Search for the cell housing the specified text and yield its [X, Y] center coordinate. 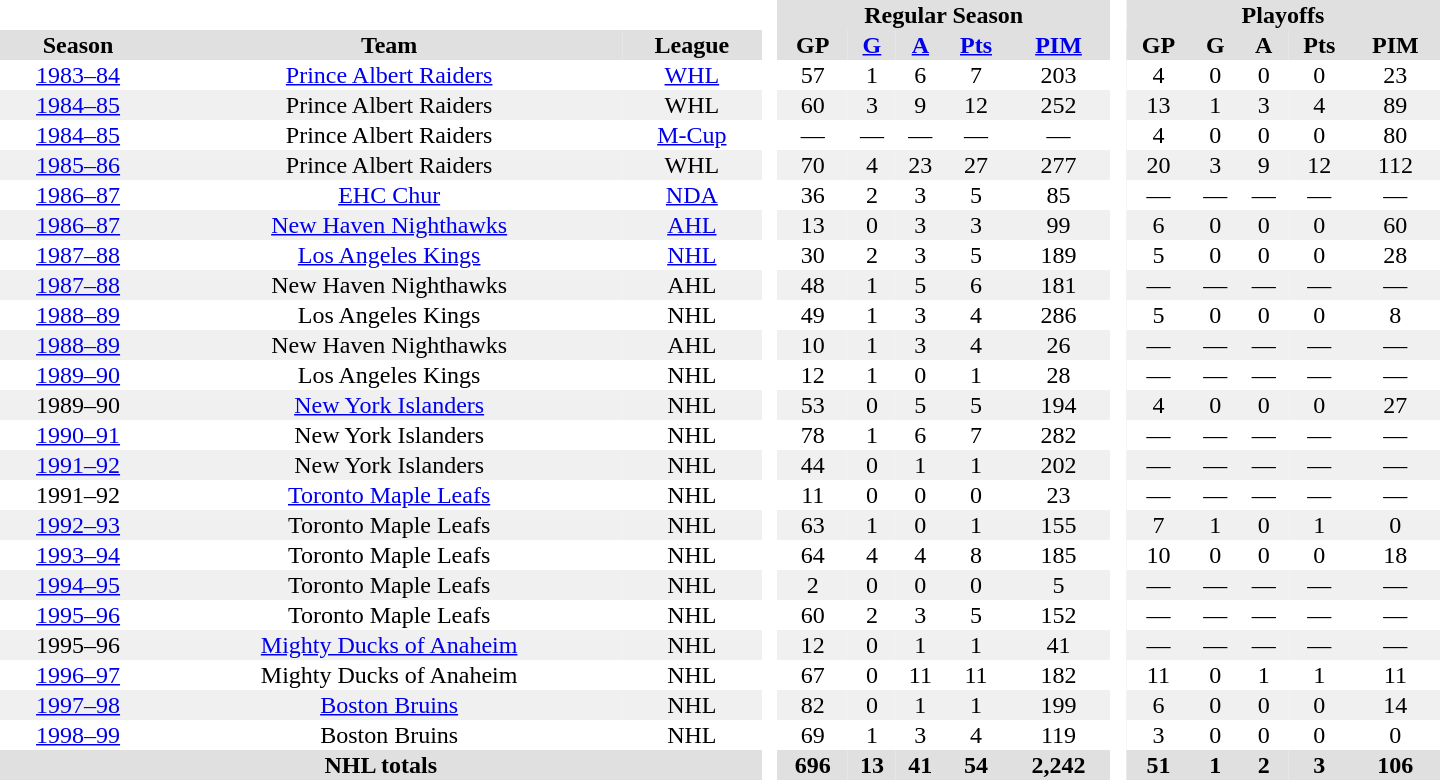
Playoffs [1283, 15]
78 [813, 435]
152 [1058, 615]
26 [1058, 345]
EHC Chur [389, 195]
286 [1058, 315]
99 [1058, 225]
Season [78, 45]
51 [1158, 765]
44 [813, 465]
67 [813, 675]
1992–93 [78, 525]
30 [813, 255]
49 [813, 315]
64 [813, 555]
70 [813, 165]
1994–95 [78, 585]
NHL totals [381, 765]
48 [813, 285]
1996–97 [78, 675]
181 [1058, 285]
69 [813, 735]
1993–94 [78, 555]
18 [1396, 555]
Team [389, 45]
20 [1158, 165]
282 [1058, 435]
189 [1058, 255]
199 [1058, 705]
1985–86 [78, 165]
Regular Season [944, 15]
203 [1058, 75]
112 [1396, 165]
54 [976, 765]
185 [1058, 555]
NDA [692, 195]
106 [1396, 765]
1998–99 [78, 735]
2,242 [1058, 765]
1997–98 [78, 705]
82 [813, 705]
M-Cup [692, 135]
696 [813, 765]
277 [1058, 165]
57 [813, 75]
53 [813, 405]
202 [1058, 465]
85 [1058, 195]
14 [1396, 705]
36 [813, 195]
League [692, 45]
89 [1396, 105]
155 [1058, 525]
119 [1058, 735]
80 [1396, 135]
1983–84 [78, 75]
252 [1058, 105]
194 [1058, 405]
1990–91 [78, 435]
182 [1058, 675]
63 [813, 525]
